Return the (X, Y) coordinate for the center point of the cell that contains the specified text.  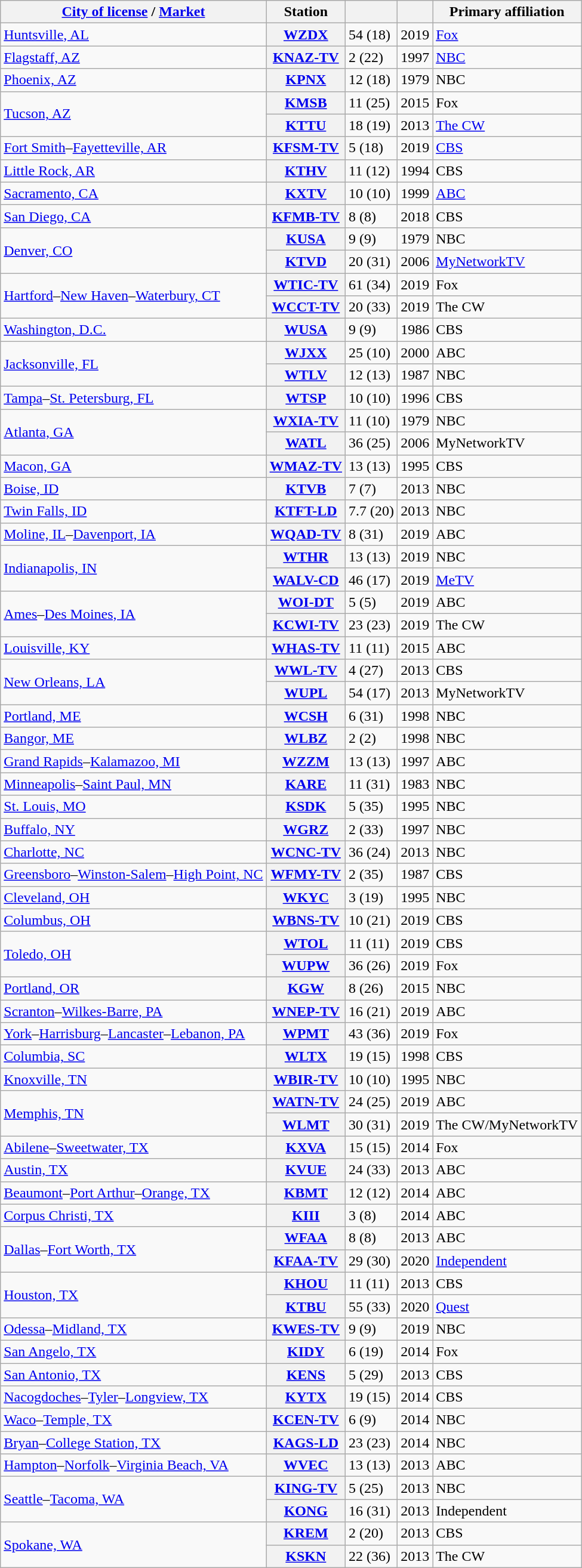
KREM (306, 1533)
WNEP-TV (306, 1011)
Macon, GA (134, 466)
5 (18) (371, 148)
29 (30) (371, 1261)
46 (17) (371, 579)
Denver, CO (134, 250)
Dallas–Fort Worth, TX (134, 1249)
11 (10) (371, 421)
New Orleans, LA (134, 682)
Flagstaff, AZ (134, 57)
WUPW (306, 965)
WATL (306, 443)
Little Rock, AR (134, 171)
2 (33) (371, 829)
The CW/MyNetworkTV (507, 1125)
WJXX (306, 353)
12 (13) (371, 375)
KING-TV (306, 1488)
KONG (306, 1511)
KVUE (306, 1170)
City of license / Market (134, 12)
Twin Falls, ID (134, 511)
6 (9) (371, 1420)
KTFT-LD (306, 511)
11 (12) (371, 171)
WALV-CD (306, 579)
Atlanta, GA (134, 432)
KIII (306, 1215)
2 (22) (371, 57)
WTIC-TV (306, 285)
Memphis, TN (134, 1113)
KWES-TV (306, 1329)
KCWI-TV (306, 625)
11 (25) (371, 103)
WCCT-TV (306, 307)
2000 (415, 353)
Moline, IL–Davenport, IA (134, 534)
1994 (415, 171)
KFSM-TV (306, 148)
Huntsville, AL (134, 35)
WTSP (306, 398)
Washington, D.C. (134, 330)
KTHV (306, 171)
Primary affiliation (507, 12)
3 (8) (371, 1215)
Nacogdoches–Tyler–Longview, TX (134, 1397)
WBNS-TV (306, 920)
25 (10) (371, 353)
36 (25) (371, 443)
36 (26) (371, 965)
Waco–Temple, TX (134, 1420)
WKYC (306, 897)
Charlotte, NC (134, 852)
Ames–Des Moines, IA (134, 613)
KSKN (306, 1556)
Hampton–Norfolk–Virginia Beach, VA (134, 1465)
1983 (415, 784)
KFAA-TV (306, 1261)
WUSA (306, 330)
WVEC (306, 1465)
18 (19) (371, 125)
11 (31) (371, 784)
61 (34) (371, 285)
Hartford–New Haven–Waterbury, CT (134, 296)
Scranton–Wilkes-Barre, PA (134, 1011)
WATN-TV (306, 1102)
2018 (415, 216)
Knoxville, TN (134, 1079)
Indianapolis, IN (134, 568)
20 (31) (371, 261)
WBIR-TV (306, 1079)
WHAS-TV (306, 647)
St. Louis, MO (134, 807)
Columbus, OH (134, 920)
San Antonio, TX (134, 1374)
8 (31) (371, 534)
Columbia, SC (134, 1057)
12 (18) (371, 80)
Bryan–College Station, TX (134, 1443)
WLBZ (306, 739)
3 (19) (371, 897)
24 (33) (371, 1170)
30 (31) (371, 1125)
54 (17) (371, 693)
Odessa–Midland, TX (134, 1329)
12 (12) (371, 1193)
York–Harrisburg–Lancaster–Lebanon, PA (134, 1034)
5 (35) (371, 807)
8 (26) (371, 988)
2 (20) (371, 1533)
20 (33) (371, 307)
WLMT (306, 1125)
Jacksonville, FL (134, 364)
Quest (507, 1306)
Portland, OR (134, 988)
KNAZ-TV (306, 57)
6 (19) (371, 1351)
Houston, TX (134, 1295)
Sacramento, CA (134, 193)
WUPL (306, 693)
5 (29) (371, 1374)
55 (33) (371, 1306)
Beaumont–Port Arthur–Orange, TX (134, 1193)
WFMY-TV (306, 875)
WQAD-TV (306, 534)
KTVD (306, 261)
KGW (306, 988)
Buffalo, NY (134, 829)
5 (25) (371, 1488)
San Diego, CA (134, 216)
2 (2) (371, 739)
6 (31) (371, 716)
WLTX (306, 1057)
Grand Rapids–Kalamazoo, MI (134, 761)
WTOL (306, 943)
5 (5) (371, 602)
WTLV (306, 375)
Corpus Christi, TX (134, 1215)
54 (18) (371, 35)
KHOU (306, 1283)
KXTV (306, 193)
1996 (415, 398)
KIDY (306, 1351)
MeTV (507, 579)
KSDK (306, 807)
KARE (306, 784)
KTVB (306, 489)
KUSA (306, 239)
22 (36) (371, 1556)
San Angelo, TX (134, 1351)
WXIA-TV (306, 421)
WCSH (306, 716)
Fort Smith–Fayetteville, AR (134, 148)
KMSB (306, 103)
43 (36) (371, 1034)
KTTU (306, 125)
Greensboro–Winston-Salem–High Point, NC (134, 875)
Phoenix, AZ (134, 80)
Tucson, AZ (134, 114)
KAGS-LD (306, 1443)
Station (306, 12)
1999 (415, 193)
KTBU (306, 1306)
WZDX (306, 35)
2 (35) (371, 875)
7.7 (20) (371, 511)
Toledo, OH (134, 954)
KPNX (306, 80)
KFMB-TV (306, 216)
KENS (306, 1374)
WTHR (306, 557)
WWL-TV (306, 671)
WMAZ-TV (306, 466)
KCEN-TV (306, 1420)
KBMT (306, 1193)
4 (27) (371, 671)
WPMT (306, 1034)
WFAA (306, 1238)
Minneapolis–Saint Paul, MN (134, 784)
WGRZ (306, 829)
Seattle–Tacoma, WA (134, 1499)
WZZM (306, 761)
10 (21) (371, 920)
KYTX (306, 1397)
7 (7) (371, 489)
24 (25) (371, 1102)
16 (21) (371, 1011)
16 (31) (371, 1511)
Boise, ID (134, 489)
Bangor, ME (134, 739)
WOI-DT (306, 602)
KXVA (306, 1147)
Tampa–St. Petersburg, FL (134, 398)
Abilene–Sweetwater, TX (134, 1147)
15 (15) (371, 1147)
36 (24) (371, 852)
1986 (415, 330)
WCNC-TV (306, 852)
Spokane, WA (134, 1545)
Cleveland, OH (134, 897)
Louisville, KY (134, 647)
Austin, TX (134, 1170)
Portland, ME (134, 716)
